Return the [x, y] coordinate for the center point of the cell that contains the specified text.  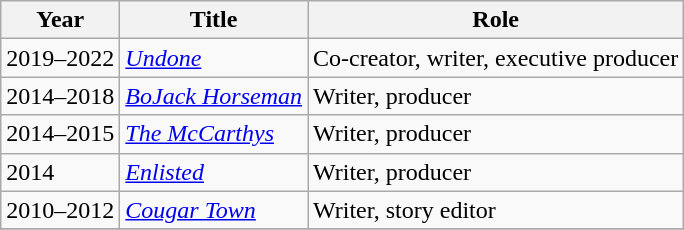
Enlisted [214, 172]
2014–2018 [60, 96]
2014–2015 [60, 134]
The McCarthys [214, 134]
2010–2012 [60, 210]
Cougar Town [214, 210]
BoJack Horseman [214, 96]
Co-creator, writer, executive producer [496, 58]
Year [60, 20]
Writer, story editor [496, 210]
Title [214, 20]
Role [496, 20]
2014 [60, 172]
Undone [214, 58]
2019–2022 [60, 58]
